Return the [x, y] coordinate for the center point of the cell that contains the specified text.  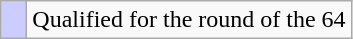
Qualified for the round of the 64 [189, 20]
